Identify which cell holds the provided text, then report its [x, y] central coordinate. 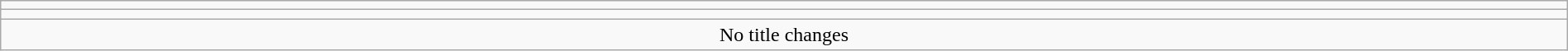
No title changes [784, 35]
